Extract the (X, Y) coordinate from the center of the cell holding the provided text.  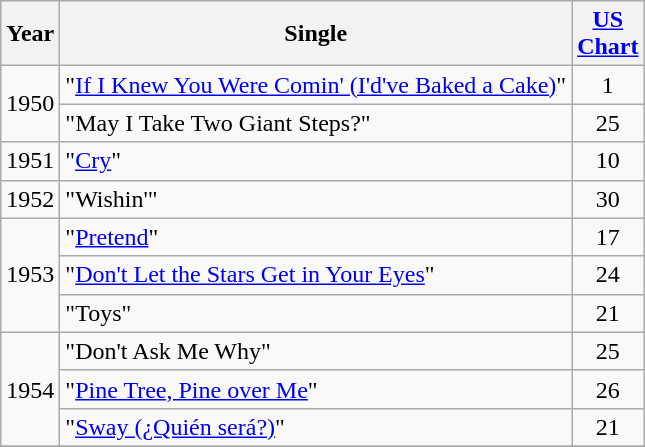
"Don't Ask Me Why" (316, 351)
1950 (30, 104)
"Pine Tree, Pine over Me" (316, 389)
"Sway (¿Quién será?)" (316, 427)
"Pretend" (316, 237)
1953 (30, 275)
"Wishin'" (316, 199)
26 (608, 389)
USChart (608, 34)
1954 (30, 389)
"Cry" (316, 161)
Single (316, 34)
17 (608, 237)
Year (30, 34)
"May I Take Two Giant Steps?" (316, 123)
1952 (30, 199)
10 (608, 161)
30 (608, 199)
"If I Knew You Were Comin' (I'd've Baked a Cake)" (316, 85)
1951 (30, 161)
"Toys" (316, 313)
"Don't Let the Stars Get in Your Eyes" (316, 275)
24 (608, 275)
1 (608, 85)
